Find where the given text appears and provide that cell's center as (X, Y) coordinate. 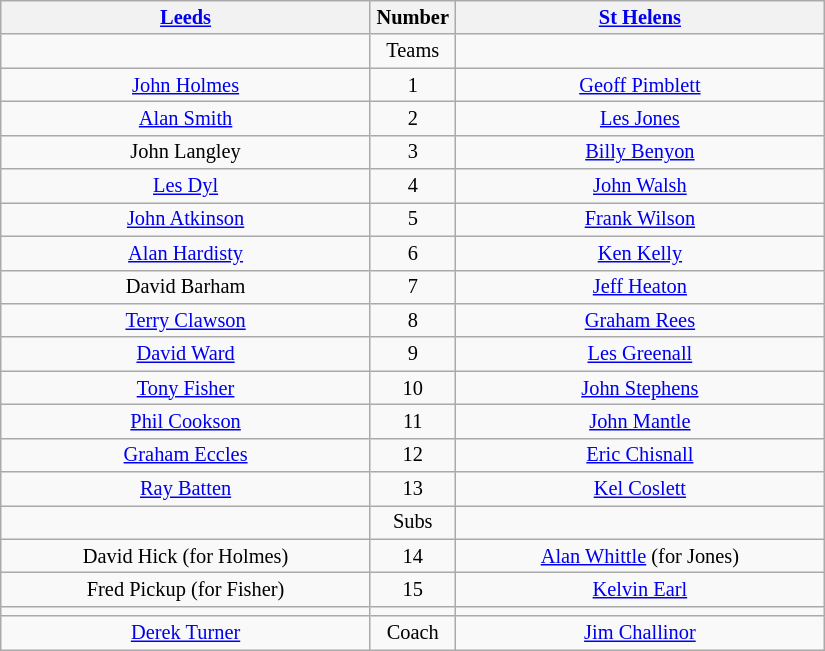
14 (412, 556)
Geoff Pimblett (640, 85)
4 (412, 186)
Coach (412, 633)
Kelvin Earl (640, 589)
Alan Hardisty (186, 253)
13 (412, 489)
John Atkinson (186, 219)
Eric Chisnall (640, 455)
Billy Benyon (640, 152)
David Ward (186, 354)
Ken Kelly (640, 253)
12 (412, 455)
3 (412, 152)
Les Dyl (186, 186)
Jim Challinor (640, 633)
5 (412, 219)
Leeds (186, 17)
Tony Fisher (186, 388)
John Walsh (640, 186)
Teams (412, 51)
Les Greenall (640, 354)
Number (412, 17)
Alan Smith (186, 118)
John Holmes (186, 85)
8 (412, 320)
Subs (412, 522)
St Helens (640, 17)
Graham Rees (640, 320)
Frank Wilson (640, 219)
John Stephens (640, 388)
Terry Clawson (186, 320)
Graham Eccles (186, 455)
Jeff Heaton (640, 287)
Les Jones (640, 118)
Alan Whittle (for Jones) (640, 556)
Ray Batten (186, 489)
Derek Turner (186, 633)
John Mantle (640, 421)
Fred Pickup (for Fisher) (186, 589)
7 (412, 287)
1 (412, 85)
9 (412, 354)
11 (412, 421)
John Langley (186, 152)
Phil Cookson (186, 421)
6 (412, 253)
10 (412, 388)
David Barham (186, 287)
David Hick (for Holmes) (186, 556)
15 (412, 589)
2 (412, 118)
Kel Coslett (640, 489)
